Pinpoint the cell where the given text exists, returning its (x, y) midpoint coordinate. 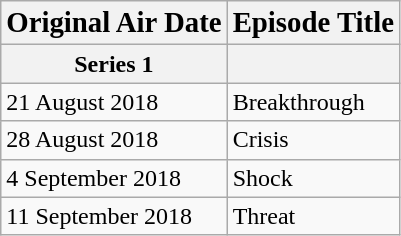
Shock (313, 178)
Original Air Date (114, 23)
Crisis (313, 140)
Threat (313, 216)
28 August 2018 (114, 140)
Series 1 (114, 64)
Episode Title (313, 23)
Breakthrough (313, 102)
11 September 2018 (114, 216)
4 September 2018 (114, 178)
21 August 2018 (114, 102)
